Determine the (X, Y) coordinate at the center of the cell enclosing the given text.  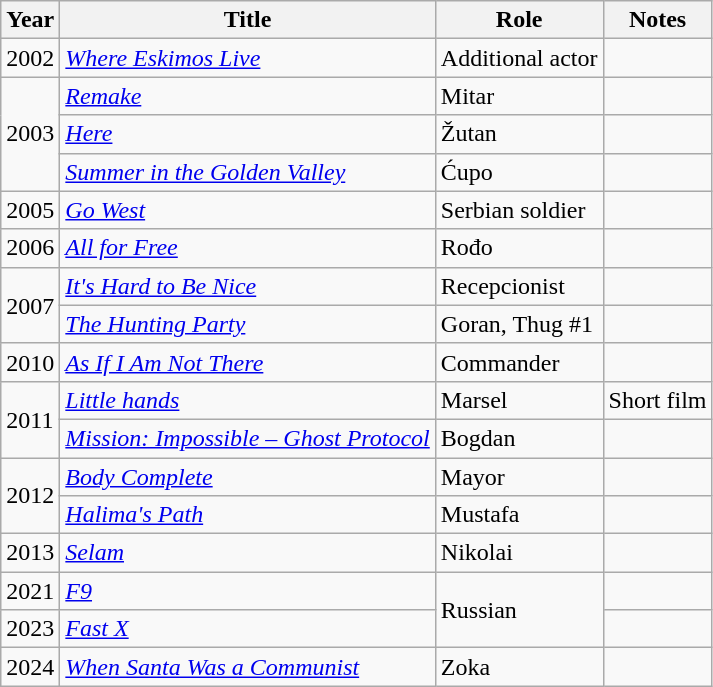
2012 (30, 496)
Additional actor (519, 58)
Role (519, 20)
2011 (30, 419)
When Santa Was a Communist (248, 667)
Go West (248, 210)
Year (30, 20)
Notes (658, 20)
Mustafa (519, 515)
Remake (248, 96)
2010 (30, 362)
2005 (30, 210)
Marsel (519, 400)
2024 (30, 667)
Title (248, 20)
F9 (248, 591)
Little hands (248, 400)
2003 (30, 134)
Ćupo (519, 172)
The Hunting Party (248, 324)
As If I Am Not There (248, 362)
Goran, Thug #1 (519, 324)
Selam (248, 553)
Nikolai (519, 553)
2006 (30, 248)
Short film (658, 400)
Rođo (519, 248)
Zoka (519, 667)
Bogdan (519, 438)
2013 (30, 553)
Žutan (519, 134)
Mitar (519, 96)
2023 (30, 629)
Body Complete (248, 477)
It's Hard to Be Nice (248, 286)
Here (248, 134)
Fast X (248, 629)
Commander (519, 362)
Mayor (519, 477)
Where Eskimos Live (248, 58)
Recepcionist (519, 286)
Serbian soldier (519, 210)
Mission: Impossible – Ghost Protocol (248, 438)
Russian (519, 610)
2002 (30, 58)
2007 (30, 305)
Halima's Path (248, 515)
All for Free (248, 248)
2021 (30, 591)
Summer in the Golden Valley (248, 172)
